Extract the (X, Y) coordinate from the center of the cell holding the provided text.  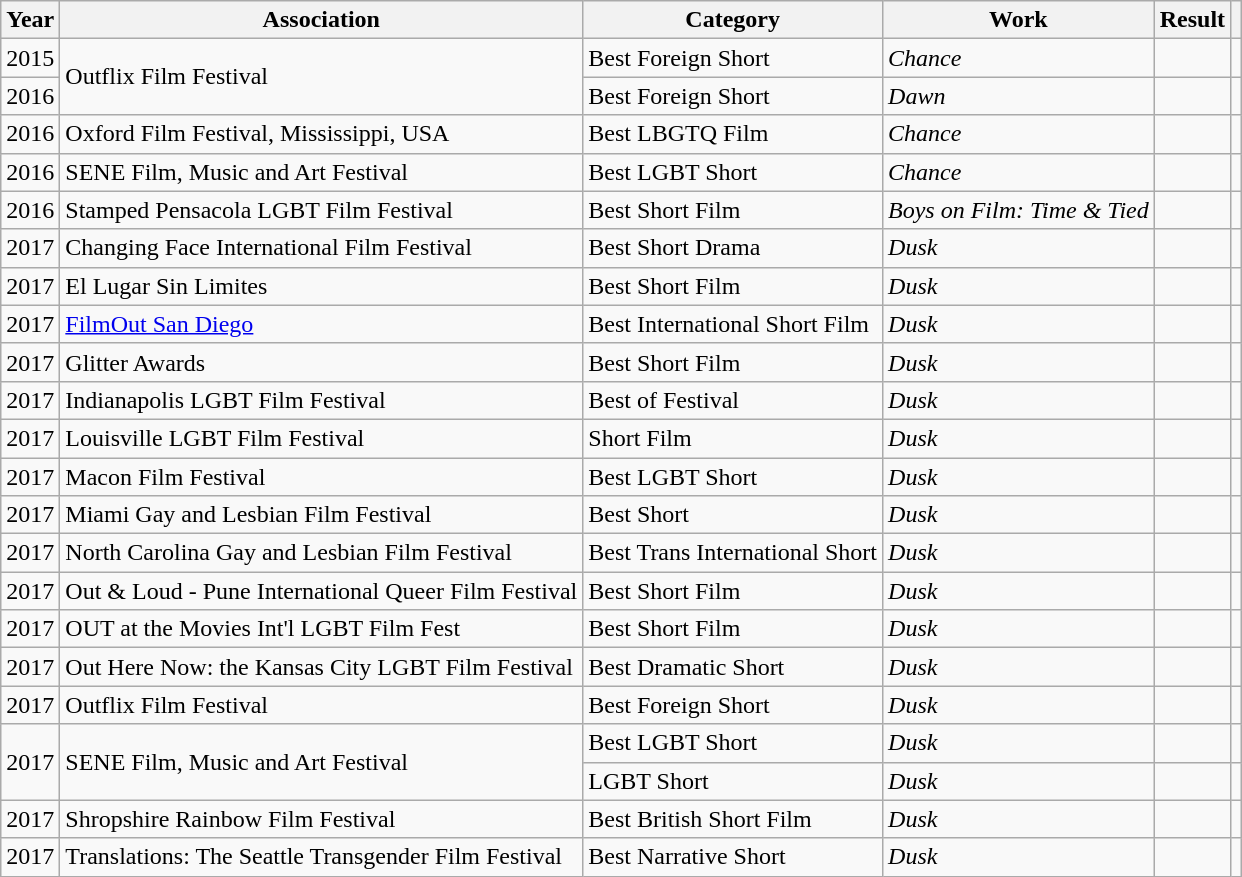
LGBT Short (733, 781)
Miami Gay and Lesbian Film Festival (322, 515)
Category (733, 20)
Best of Festival (733, 400)
Best Narrative Short (733, 857)
Year (30, 20)
Macon Film Festival (322, 477)
Best Dramatic Short (733, 667)
Best LBGTQ Film (733, 134)
Changing Face International Film Festival (322, 248)
Louisville LGBT Film Festival (322, 438)
Dawn (1019, 96)
Best Short Drama (733, 248)
El Lugar Sin Limites (322, 286)
2015 (30, 58)
Out & Loud - Pune International Queer Film Festival (322, 591)
FilmOut San Diego (322, 324)
Stamped Pensacola LGBT Film Festival (322, 210)
Result (1192, 20)
Shropshire Rainbow Film Festival (322, 819)
Best Short (733, 515)
Short Film (733, 438)
Translations: The Seattle Transgender Film Festival (322, 857)
Boys on Film: Time & Tied (1019, 210)
Oxford Film Festival, Mississippi, USA (322, 134)
OUT at the Movies Int'l LGBT Film Fest (322, 629)
Best British Short Film (733, 819)
Best International Short Film (733, 324)
Indianapolis LGBT Film Festival (322, 400)
Glitter Awards (322, 362)
Work (1019, 20)
Out Here Now: the Kansas City LGBT Film Festival (322, 667)
North Carolina Gay and Lesbian Film Festival (322, 553)
Best Trans International Short (733, 553)
Association (322, 20)
